Return [x, y] of the center of cell containing provided text 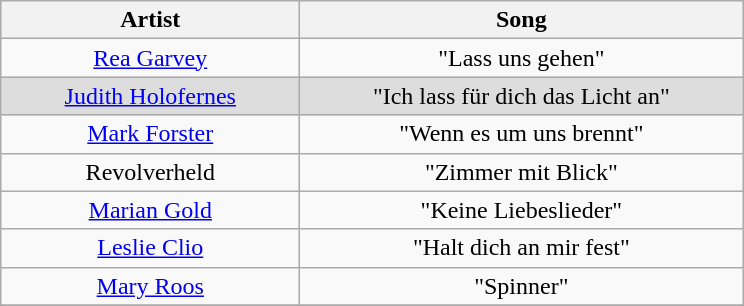
"Wenn es um uns brennt" [522, 134]
Leslie Clio [150, 248]
Mark Forster [150, 134]
Judith Holofernes [150, 96]
"Spinner" [522, 286]
Rea Garvey [150, 58]
"Keine Liebeslieder" [522, 210]
"Lass uns gehen" [522, 58]
"Ich lass für dich das Licht an" [522, 96]
Mary Roos [150, 286]
"Zimmer mit Blick" [522, 172]
Marian Gold [150, 210]
Song [522, 20]
"Halt dich an mir fest" [522, 248]
Revolverheld [150, 172]
Artist [150, 20]
